Find where the given text appears and provide that cell's center as [x, y] coordinate. 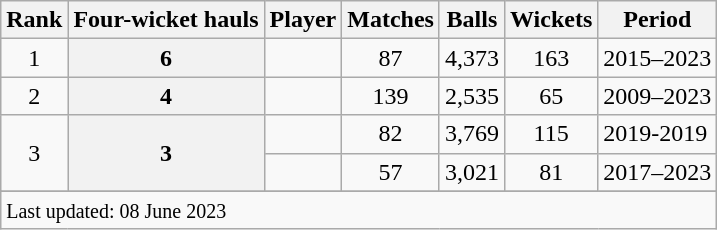
115 [550, 134]
2017–2023 [658, 172]
82 [391, 134]
87 [391, 58]
3,021 [472, 172]
4,373 [472, 58]
139 [391, 96]
3,769 [472, 134]
81 [550, 172]
65 [550, 96]
Last updated: 08 June 2023 [359, 210]
Balls [472, 20]
2 [34, 96]
Four-wicket hauls [166, 20]
57 [391, 172]
2,535 [472, 96]
Wickets [550, 20]
1 [34, 58]
Matches [391, 20]
6 [166, 58]
Period [658, 20]
2009–2023 [658, 96]
163 [550, 58]
2015–2023 [658, 58]
2019-2019 [658, 134]
4 [166, 96]
Rank [34, 20]
Player [303, 20]
